For the text-containing cell, return its midpoint in (x, y) coordinate format. 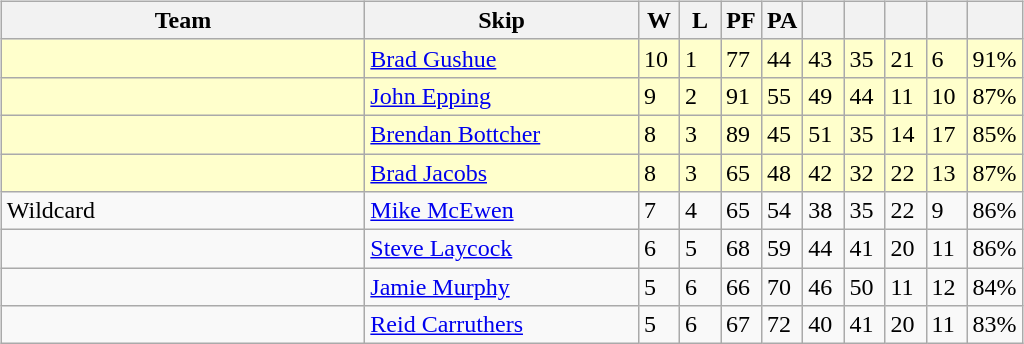
Brendan Bottcher (502, 134)
14 (906, 134)
91 (740, 96)
Team (183, 20)
PA (782, 20)
Wildcard (183, 211)
50 (864, 287)
77 (740, 58)
45 (782, 134)
17 (946, 134)
12 (946, 287)
43 (824, 58)
Reid Carruthers (502, 325)
51 (824, 134)
84% (994, 287)
21 (906, 58)
68 (740, 249)
38 (824, 211)
72 (782, 325)
55 (782, 96)
PF (740, 20)
2 (700, 96)
91% (994, 58)
42 (824, 173)
Skip (502, 20)
85% (994, 134)
W (658, 20)
48 (782, 173)
John Epping (502, 96)
Mike McEwen (502, 211)
67 (740, 325)
7 (658, 211)
L (700, 20)
Brad Jacobs (502, 173)
32 (864, 173)
Steve Laycock (502, 249)
1 (700, 58)
54 (782, 211)
66 (740, 287)
13 (946, 173)
59 (782, 249)
46 (824, 287)
89 (740, 134)
Brad Gushue (502, 58)
49 (824, 96)
70 (782, 287)
Jamie Murphy (502, 287)
40 (824, 325)
83% (994, 325)
4 (700, 211)
